From the cell containing the given text, extract its center point as (x, y) coordinate. 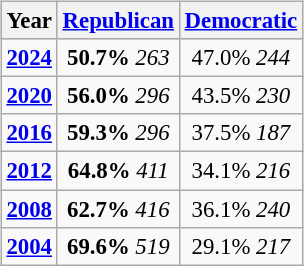
2012 (29, 171)
69.6% 519 (118, 246)
2004 (29, 246)
Democratic (240, 21)
43.5% 230 (240, 96)
56.0% 296 (118, 96)
2008 (29, 209)
50.7% 263 (118, 58)
34.1% 216 (240, 171)
59.3% 296 (118, 133)
64.8% 411 (118, 171)
Year (29, 21)
37.5% 187 (240, 133)
47.0% 244 (240, 58)
2016 (29, 133)
29.1% 217 (240, 246)
36.1% 240 (240, 209)
2020 (29, 96)
2024 (29, 58)
62.7% 416 (118, 209)
Republican (118, 21)
